Scan for the cell matching the given text and deliver its [x, y] coordinate at center. 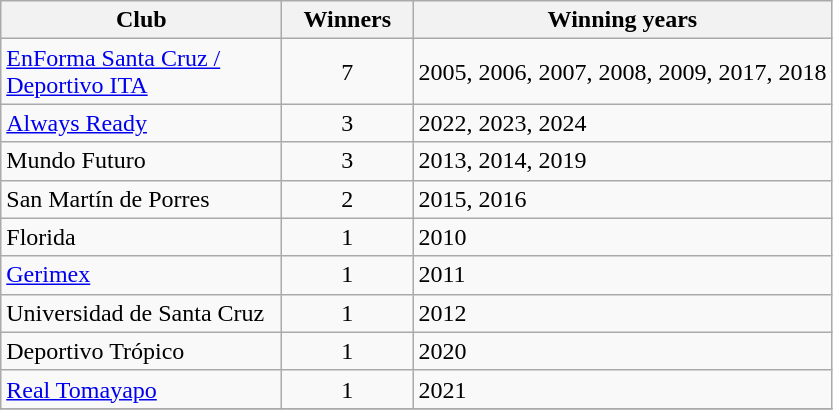
San Martín de Porres [142, 199]
Club [142, 20]
2012 [622, 313]
2022, 2023, 2024 [622, 123]
2013, 2014, 2019 [622, 161]
Deportivo Trópico [142, 351]
2015, 2016 [622, 199]
Gerimex [142, 275]
Winners [348, 20]
2005, 2006, 2007, 2008, 2009, 2017, 2018 [622, 72]
2011 [622, 275]
Always Ready [142, 123]
2 [348, 199]
2021 [622, 389]
Real Tomayapo [142, 389]
EnForma Santa Cruz / Deportivo ITA [142, 72]
Universidad de Santa Cruz [142, 313]
Florida [142, 237]
2010 [622, 237]
2020 [622, 351]
Winning years [622, 20]
7 [348, 72]
Mundo Futuro [142, 161]
